Detect which cell encompasses the target text, then output its (x, y) center coordinate. 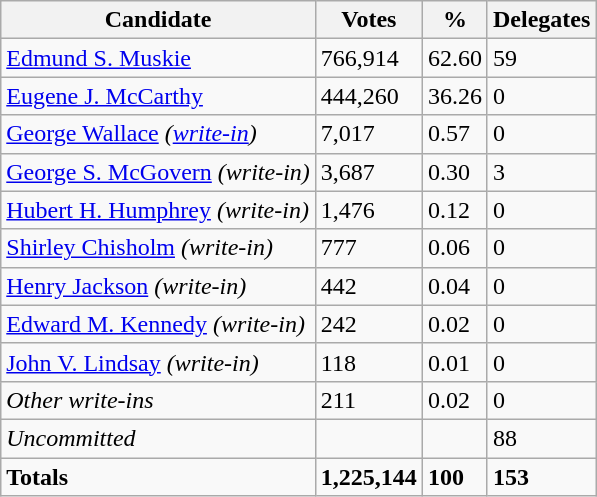
100 (454, 477)
Henry Jackson (write-in) (158, 286)
Edmund S. Muskie (158, 58)
153 (541, 477)
0.30 (454, 172)
444,260 (368, 96)
Other write-ins (158, 400)
% (454, 20)
George Wallace (write-in) (158, 134)
36.26 (454, 96)
766,914 (368, 58)
3,687 (368, 172)
Eugene J. McCarthy (158, 96)
Shirley Chisholm (write-in) (158, 248)
Totals (158, 477)
88 (541, 438)
118 (368, 362)
Edward M. Kennedy (write-in) (158, 324)
442 (368, 286)
Hubert H. Humphrey (write-in) (158, 210)
0.04 (454, 286)
1,225,144 (368, 477)
Uncommitted (158, 438)
John V. Lindsay (write-in) (158, 362)
242 (368, 324)
777 (368, 248)
George S. McGovern (write-in) (158, 172)
59 (541, 58)
7,017 (368, 134)
1,476 (368, 210)
0.57 (454, 134)
0.06 (454, 248)
0.01 (454, 362)
Candidate (158, 20)
Delegates (541, 20)
62.60 (454, 58)
0.12 (454, 210)
3 (541, 172)
Votes (368, 20)
211 (368, 400)
